Scan for the cell matching the given text and deliver its [X, Y] coordinate at center. 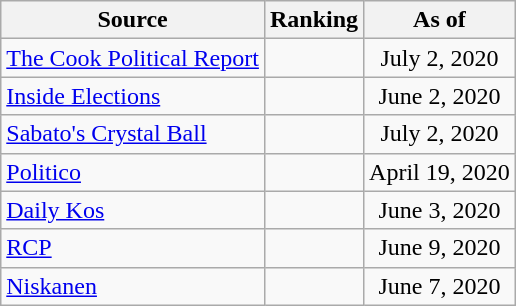
June 9, 2020 [440, 248]
June 3, 2020 [440, 210]
The Cook Political Report [133, 58]
Niskanen [133, 286]
Daily Kos [133, 210]
April 19, 2020 [440, 172]
Sabato's Crystal Ball [133, 134]
RCP [133, 248]
June 2, 2020 [440, 96]
Politico [133, 172]
As of [440, 20]
Inside Elections [133, 96]
Ranking [314, 20]
Source [133, 20]
June 7, 2020 [440, 286]
